Identify which cell holds the provided text, then report its (X, Y) central coordinate. 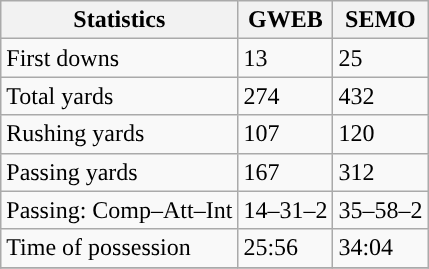
Time of possession (120, 248)
First downs (120, 58)
35–58–2 (380, 210)
GWEB (286, 20)
Rushing yards (120, 134)
SEMO (380, 20)
Passing: Comp–Att–Int (120, 210)
34:04 (380, 248)
167 (286, 172)
25:56 (286, 248)
107 (286, 134)
25 (380, 58)
312 (380, 172)
Total yards (120, 96)
Passing yards (120, 172)
13 (286, 58)
432 (380, 96)
274 (286, 96)
14–31–2 (286, 210)
120 (380, 134)
Statistics (120, 20)
